Determine the [x, y] coordinate at the center of the cell enclosing the given text.  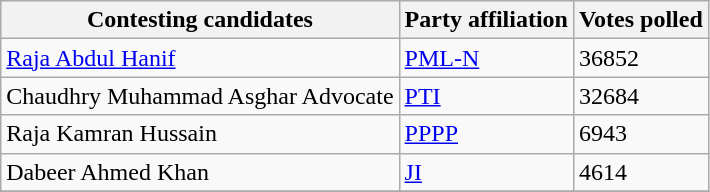
Raja Kamran Hussain [200, 134]
Raja Abdul Hanif [200, 58]
Votes polled [640, 20]
Party affiliation [486, 20]
36852 [640, 58]
PPPP [486, 134]
JI [486, 172]
32684 [640, 96]
Dabeer Ahmed Khan [200, 172]
6943 [640, 134]
Chaudhry Muhammad Asghar Advocate [200, 96]
PTI [486, 96]
Contesting candidates [200, 20]
4614 [640, 172]
PML-N [486, 58]
